For the text-containing cell, return its midpoint in [x, y] coordinate format. 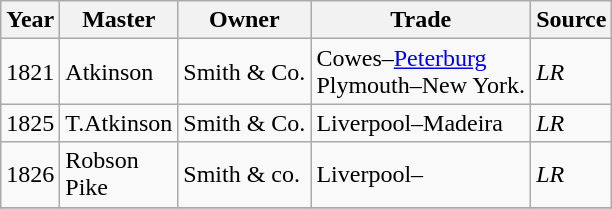
Year [30, 20]
Cowes–PeterburgPlymouth–New York. [421, 72]
Liverpool– [421, 174]
Owner [244, 20]
RobsonPike [119, 174]
1821 [30, 72]
Liverpool–Madeira [421, 123]
Trade [421, 20]
1826 [30, 174]
Smith & co. [244, 174]
1825 [30, 123]
Atkinson [119, 72]
Master [119, 20]
T.Atkinson [119, 123]
Source [572, 20]
